Return (x, y) of the center of cell containing provided text 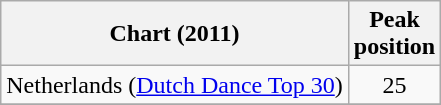
Netherlands (Dutch Dance Top 30) (175, 85)
Peakposition (394, 34)
25 (394, 85)
Chart (2011) (175, 34)
